Output the (X, Y) coordinate of the center of the cell containing the given text.  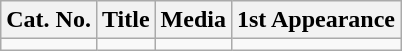
Title (126, 20)
Media (193, 20)
Cat. No. (49, 20)
1st Appearance (316, 20)
